Return the (x, y) coordinate for the center point of the cell that contains the specified text.  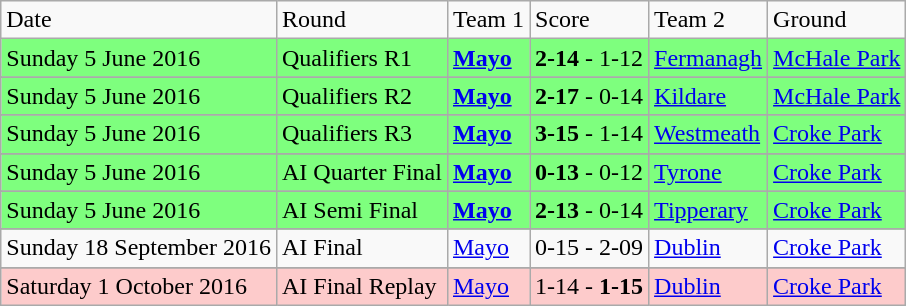
Westmeath (708, 134)
Kildare (708, 96)
Qualifiers R3 (362, 134)
Qualifiers R2 (362, 96)
Tipperary (708, 210)
Score (590, 20)
2-14 - 1-12 (590, 58)
0-13 - 0-12 (590, 172)
Team 2 (708, 20)
Date (139, 20)
Team 1 (488, 20)
AI Final Replay (362, 286)
2-17 - 0-14 (590, 96)
AI Quarter Final (362, 172)
Ground (837, 20)
Fermanagh (708, 58)
Tyrone (708, 172)
Round (362, 20)
AI Semi Final (362, 210)
2-13 - 0-14 (590, 210)
Sunday 18 September 2016 (139, 248)
Saturday 1 October 2016 (139, 286)
AI Final (362, 248)
0-15 - 2-09 (590, 248)
3-15 - 1-14 (590, 134)
Qualifiers R1 (362, 58)
1-14 - 1-15 (590, 286)
